Extract the (x, y) coordinate from the center of the cell holding the provided text.  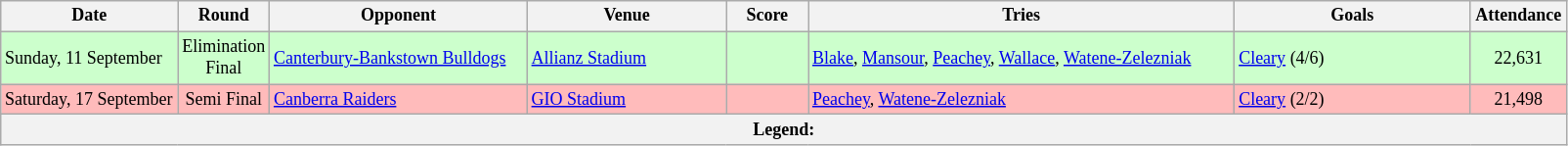
Tries (1022, 16)
21,498 (1519, 100)
Cleary (4/6) (1353, 58)
Canterbury-Bankstown Bulldogs (399, 58)
Canberra Raiders (399, 100)
Venue (627, 16)
Cleary (2/2) (1353, 100)
Date (90, 16)
Blake, Mansour, Peachey, Wallace, Watene-Zelezniak (1022, 58)
Legend: (784, 129)
Attendance (1519, 16)
Goals (1353, 16)
22,631 (1519, 58)
Sunday, 11 September (90, 58)
Allianz Stadium (627, 58)
Saturday, 17 September (90, 100)
Peachey, Watene-Zelezniak (1022, 100)
Opponent (399, 16)
Semi Final (224, 100)
Round (224, 16)
GIO Stadium (627, 100)
Score (767, 16)
Elimination Final (224, 58)
